Find where the given text appears and provide that cell's center as (x, y) coordinate. 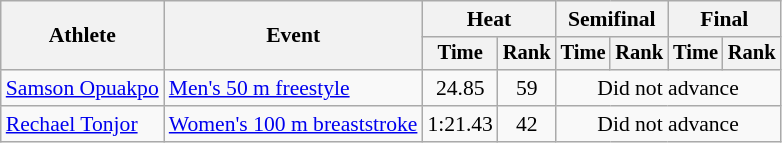
Semifinal (612, 19)
24.85 (460, 88)
Heat (488, 19)
1:21.43 (460, 124)
Rechael Tonjor (82, 124)
Men's 50 m freestyle (294, 88)
Final (724, 19)
42 (527, 124)
Samson Opuakpo (82, 88)
Event (294, 36)
59 (527, 88)
Athlete (82, 36)
Women's 100 m breaststroke (294, 124)
